Locate the cell with the specified text and output its (x, y) center coordinate. 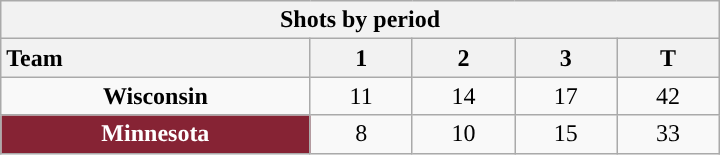
33 (668, 134)
Minnesota (156, 134)
8 (361, 134)
17 (566, 96)
Team (156, 58)
Wisconsin (156, 96)
11 (361, 96)
1 (361, 58)
T (668, 58)
10 (463, 134)
15 (566, 134)
3 (566, 58)
14 (463, 96)
Shots by period (360, 20)
2 (463, 58)
42 (668, 96)
